Find where the given text appears and provide that cell's center as (X, Y) coordinate. 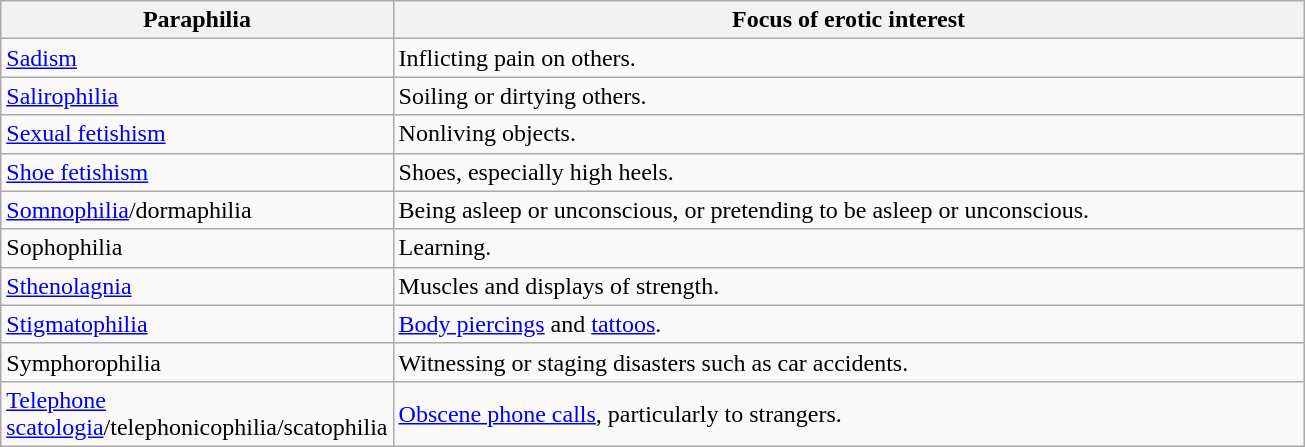
Focus of erotic interest (848, 20)
Somnophilia/dormaphilia (197, 210)
Obscene phone calls, particularly to strangers. (848, 414)
Paraphilia (197, 20)
Witnessing or staging disasters such as car accidents. (848, 362)
Inflicting pain on others. (848, 58)
Muscles and displays of strength. (848, 286)
Shoe fetishism (197, 172)
Learning. (848, 248)
Salirophilia (197, 96)
Soiling or dirtying others. (848, 96)
Sophophilia (197, 248)
Shoes, especially high heels. (848, 172)
Symphorophilia (197, 362)
Sthenolagnia (197, 286)
Telephone scatologia/telephonicophilia/scatophilia (197, 414)
Body piercings and tattoos. (848, 324)
Sexual fetishism (197, 134)
Stigmatophilia (197, 324)
Being asleep or unconscious, or pretending to be asleep or unconscious. (848, 210)
Sadism (197, 58)
Nonliving objects. (848, 134)
